From the cell containing the given text, extract its center point as (x, y) coordinate. 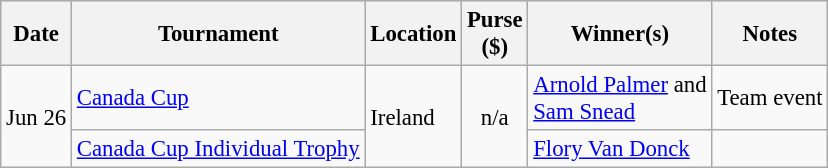
n/a (495, 117)
Canada Cup Individual Trophy (218, 149)
Canada Cup (218, 98)
Jun 26 (36, 117)
Purse($) (495, 34)
Winner(s) (620, 34)
Date (36, 34)
Team event (770, 98)
Flory Van Donck (620, 149)
Arnold Palmer and Sam Snead (620, 98)
Notes (770, 34)
Location (414, 34)
Ireland (414, 117)
Tournament (218, 34)
